Locate the cell with the specified text and output its [x, y] center coordinate. 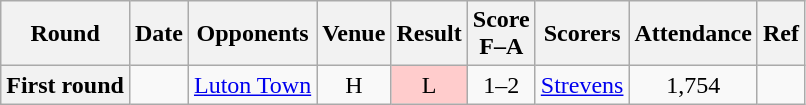
Ref [780, 34]
H [354, 85]
ScoreF–A [501, 34]
1–2 [501, 85]
L [429, 85]
Date [158, 34]
Scorers [582, 34]
Luton Town [252, 85]
Venue [354, 34]
Round [66, 34]
Result [429, 34]
Strevens [582, 85]
Opponents [252, 34]
Attendance [693, 34]
1,754 [693, 85]
First round [66, 85]
